Locate the cell with the specified text and output its [x, y] center coordinate. 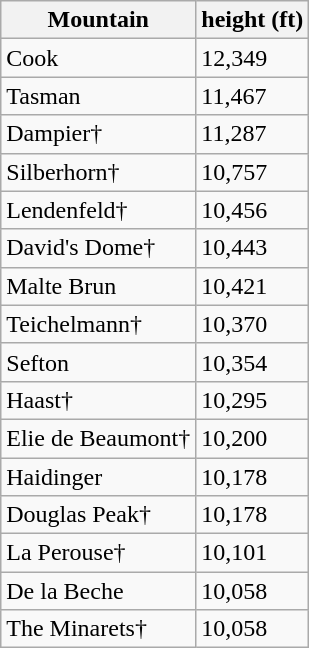
Silberhorn† [98, 172]
The Minarets† [98, 629]
Dampier† [98, 134]
10,443 [252, 248]
David's Dome† [98, 248]
10,757 [252, 172]
La Perouse† [98, 553]
10,101 [252, 553]
10,421 [252, 286]
Sefton [98, 362]
Tasman [98, 96]
10,456 [252, 210]
Lendenfeld† [98, 210]
11,287 [252, 134]
10,370 [252, 324]
Cook [98, 58]
10,354 [252, 362]
Mountain [98, 20]
Haidinger [98, 477]
Haast† [98, 400]
Elie de Beaumont† [98, 438]
12,349 [252, 58]
height (ft) [252, 20]
10,295 [252, 400]
11,467 [252, 96]
Malte Brun [98, 286]
Teichelmann† [98, 324]
De la Beche [98, 591]
Douglas Peak† [98, 515]
10,200 [252, 438]
